Output the [X, Y] coordinate of the center of the cell containing the given text.  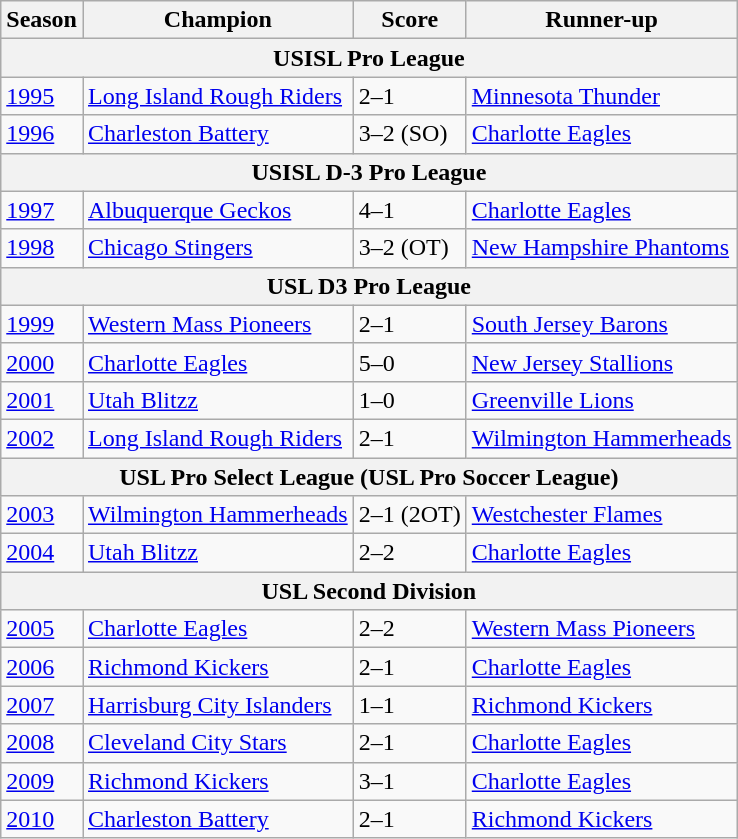
1996 [42, 134]
USL D3 Pro League [369, 286]
Chicago Stingers [218, 248]
Cleveland City Stars [218, 743]
Champion [218, 20]
Greenville Lions [602, 400]
1–0 [410, 400]
South Jersey Barons [602, 324]
USL Second Division [369, 591]
Harrisburg City Islanders [218, 705]
Score [410, 20]
Season [42, 20]
1–1 [410, 705]
2010 [42, 819]
3–2 (SO) [410, 134]
1999 [42, 324]
2–1 (2OT) [410, 515]
2008 [42, 743]
4–1 [410, 210]
2000 [42, 362]
3–1 [410, 781]
Runner-up [602, 20]
1997 [42, 210]
Westchester Flames [602, 515]
2009 [42, 781]
2006 [42, 667]
1995 [42, 96]
USISL Pro League [369, 58]
2003 [42, 515]
Albuquerque Geckos [218, 210]
1998 [42, 248]
USL Pro Select League (USL Pro Soccer League) [369, 477]
2005 [42, 629]
2004 [42, 553]
2007 [42, 705]
5–0 [410, 362]
2001 [42, 400]
New Hampshire Phantoms [602, 248]
New Jersey Stallions [602, 362]
Minnesota Thunder [602, 96]
3–2 (OT) [410, 248]
2002 [42, 438]
USISL D-3 Pro League [369, 172]
